Output the [X, Y] coordinate of the center of the cell containing the given text.  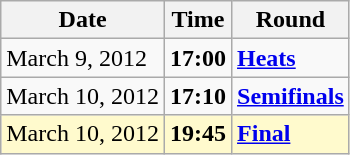
17:00 [198, 58]
19:45 [198, 134]
Semifinals [291, 96]
Heats [291, 58]
Date [83, 20]
Round [291, 20]
17:10 [198, 96]
Final [291, 134]
Time [198, 20]
March 9, 2012 [83, 58]
